Extract the [X, Y] coordinate from the center of the cell holding the provided text.  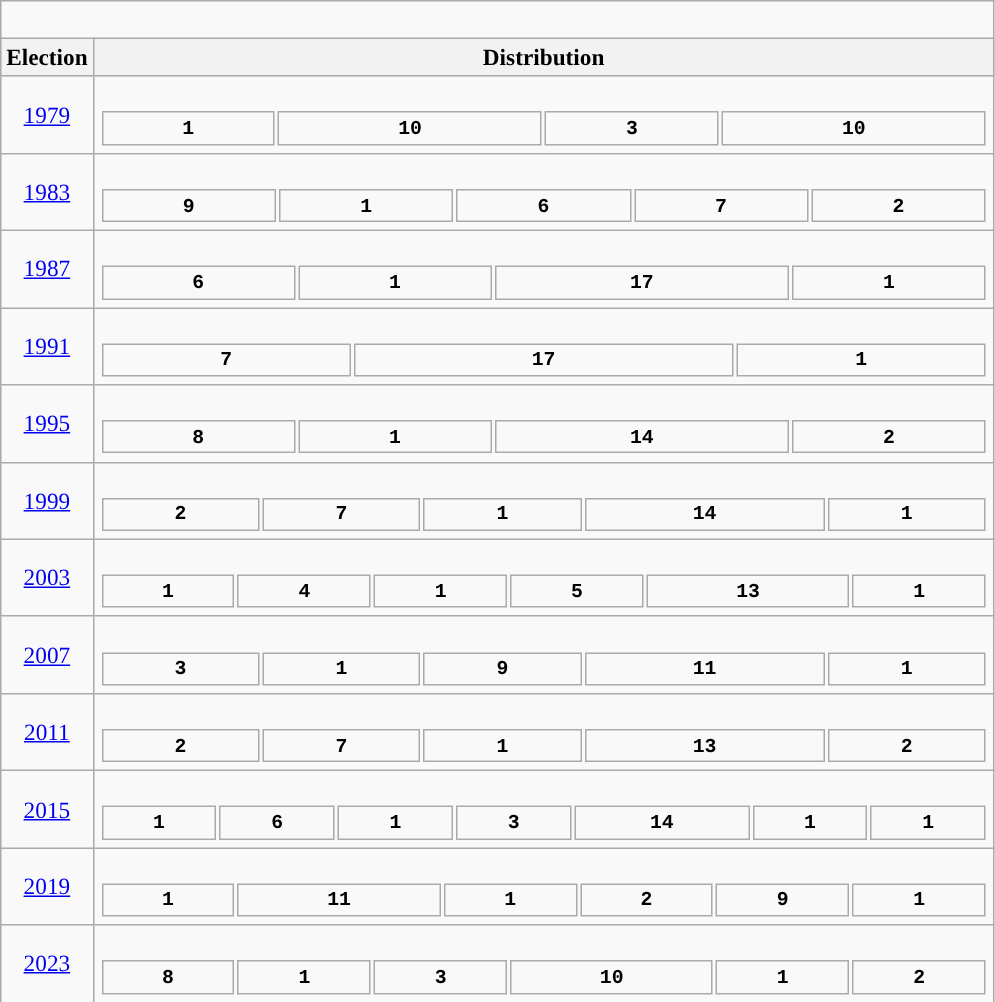
2 7 1 13 2 [544, 732]
1 4 1 5 13 1 [544, 578]
Election [47, 57]
2023 [47, 964]
5 [576, 590]
1995 [47, 422]
2019 [47, 886]
4 [304, 590]
2015 [47, 808]
1987 [47, 268]
1 6 1 3 14 1 1 [544, 808]
9 1 6 7 2 [544, 192]
6 1 17 1 [544, 268]
7 17 1 [544, 346]
8 1 14 2 [544, 422]
1979 [47, 114]
1 10 3 10 [544, 114]
8 1 3 10 1 2 [544, 964]
2011 [47, 732]
1983 [47, 192]
Distribution [544, 57]
2 7 1 14 1 [544, 500]
2003 [47, 578]
1999 [47, 500]
2007 [47, 654]
1 11 1 2 9 1 [544, 886]
3 1 9 11 1 [544, 654]
1991 [47, 346]
